Determine the [X, Y] coordinate at the center of the cell enclosing the given text.  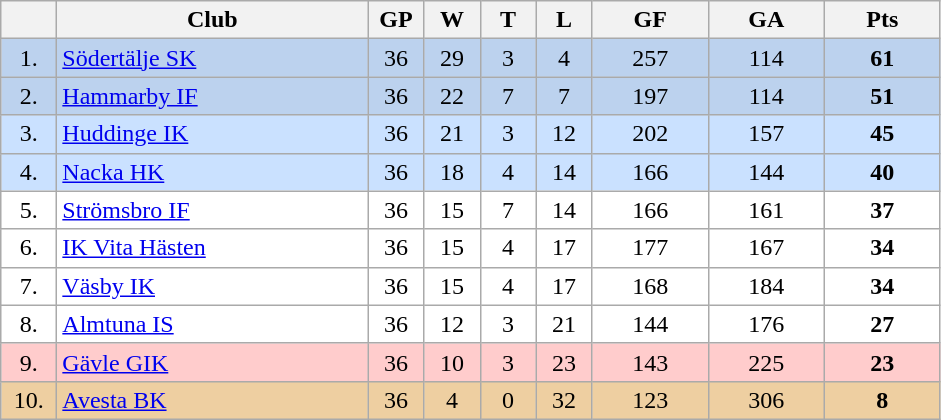
176 [766, 324]
Södertälje SK [212, 58]
T [508, 20]
161 [766, 210]
Almtuna IS [212, 324]
GA [766, 20]
4. [29, 172]
0 [508, 400]
Club [212, 20]
6. [29, 248]
Pts [882, 20]
Strömsbro IF [212, 210]
168 [650, 286]
8 [882, 400]
37 [882, 210]
61 [882, 58]
306 [766, 400]
2. [29, 96]
18 [452, 172]
Hammarby IF [212, 96]
Avesta BK [212, 400]
W [452, 20]
29 [452, 58]
GP [396, 20]
10 [452, 362]
197 [650, 96]
143 [650, 362]
22 [452, 96]
Nacka HK [212, 172]
202 [650, 134]
7. [29, 286]
5. [29, 210]
IK Vita Hästen [212, 248]
27 [882, 324]
Gävle GIK [212, 362]
184 [766, 286]
Huddinge IK [212, 134]
257 [650, 58]
167 [766, 248]
1. [29, 58]
3. [29, 134]
Väsby IK [212, 286]
40 [882, 172]
51 [882, 96]
123 [650, 400]
177 [650, 248]
8. [29, 324]
45 [882, 134]
L [564, 20]
157 [766, 134]
9. [29, 362]
10. [29, 400]
225 [766, 362]
32 [564, 400]
GF [650, 20]
